Detect which cell encompasses the target text, then output its (X, Y) center coordinate. 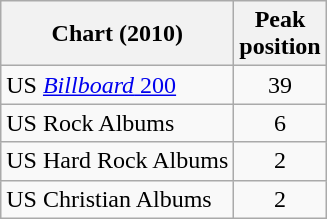
6 (280, 123)
39 (280, 85)
US Hard Rock Albums (118, 161)
US Rock Albums (118, 123)
US Christian Albums (118, 199)
Chart (2010) (118, 34)
Peakposition (280, 34)
US Billboard 200 (118, 85)
